Detect which cell encompasses the target text, then output its (X, Y) center coordinate. 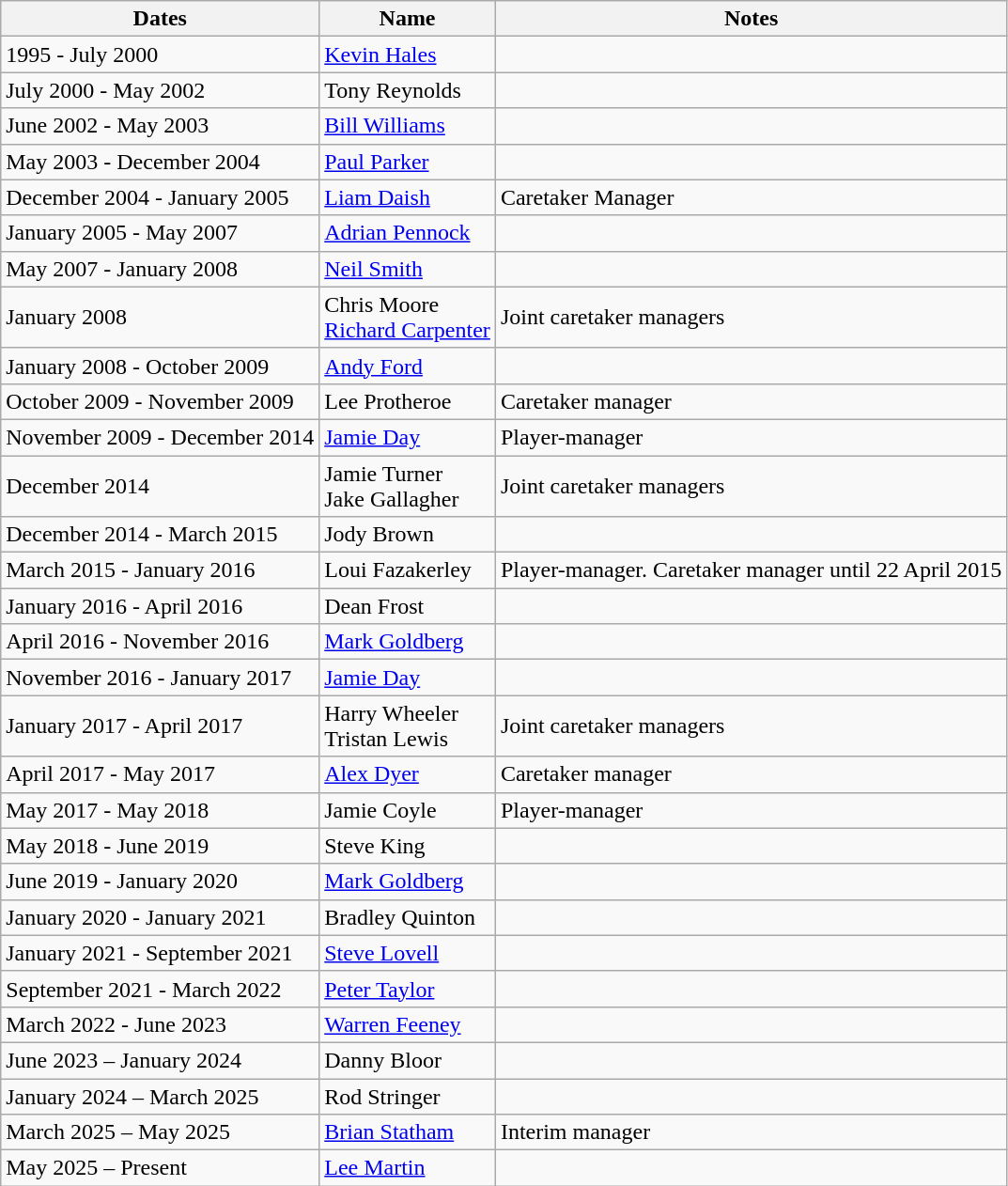
March 2015 - January 2016 (160, 570)
Bradley Quinton (408, 917)
December 2014 - March 2015 (160, 535)
Dates (160, 19)
April 2017 - May 2017 (160, 774)
January 2005 - May 2007 (160, 233)
Chris Moore Richard Carpenter (408, 318)
Liam Daish (408, 197)
June 2023 – January 2024 (160, 1060)
Peter Taylor (408, 989)
September 2021 - March 2022 (160, 989)
Interim manager (751, 1132)
January 2016 - April 2016 (160, 606)
Warren Feeney (408, 1024)
May 2017 - May 2018 (160, 810)
June 2019 - January 2020 (160, 882)
May 2025 – Present (160, 1168)
November 2016 - January 2017 (160, 678)
Kevin Hales (408, 55)
Paul Parker (408, 162)
Adrian Pennock (408, 233)
March 2022 - June 2023 (160, 1024)
January 2020 - January 2021 (160, 917)
Loui Fazakerley (408, 570)
April 2016 - November 2016 (160, 642)
May 2018 - June 2019 (160, 846)
December 2014 (160, 485)
May 2003 - December 2004 (160, 162)
Andy Ford (408, 366)
Dean Frost (408, 606)
December 2004 - January 2005 (160, 197)
Tony Reynolds (408, 90)
Jamie Turner Jake Gallagher (408, 485)
Rod Stringer (408, 1097)
Steve Lovell (408, 953)
January 2008 - October 2009 (160, 366)
Player-manager. Caretaker manager until 22 April 2015 (751, 570)
June 2002 - May 2003 (160, 126)
October 2009 - November 2009 (160, 401)
Lee Protheroe (408, 401)
March 2025 – May 2025 (160, 1132)
Neil Smith (408, 269)
January 2024 – March 2025 (160, 1097)
July 2000 - May 2002 (160, 90)
January 2008 (160, 318)
Lee Martin (408, 1168)
Jamie Coyle (408, 810)
Danny Bloor (408, 1060)
Notes (751, 19)
May 2007 - January 2008 (160, 269)
Bill Williams (408, 126)
Brian Statham (408, 1132)
Caretaker Manager (751, 197)
Alex Dyer (408, 774)
November 2009 - December 2014 (160, 437)
1995 - July 2000 (160, 55)
Name (408, 19)
Harry Wheeler Tristan Lewis (408, 726)
Jody Brown (408, 535)
January 2021 - September 2021 (160, 953)
January 2017 - April 2017 (160, 726)
Steve King (408, 846)
